Identify which cell holds the provided text, then report its (x, y) central coordinate. 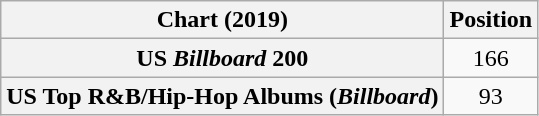
93 (491, 96)
Chart (2019) (222, 20)
166 (491, 58)
US Top R&B/Hip-Hop Albums (Billboard) (222, 96)
Position (491, 20)
US Billboard 200 (222, 58)
